Identify which cell holds the provided text, then report its (x, y) central coordinate. 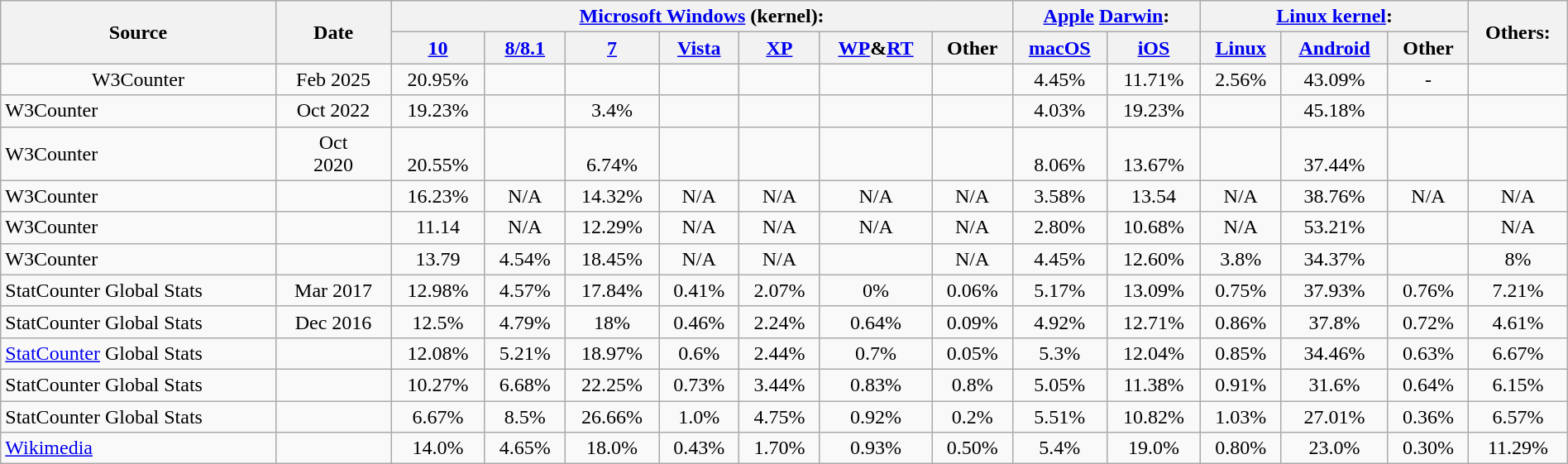
4.92% (1059, 322)
Oct2020 (333, 154)
XP (779, 48)
22.25% (612, 385)
4.75% (779, 416)
0.8% (973, 385)
0.73% (700, 385)
18.97% (612, 353)
12.04% (1153, 353)
Source (138, 32)
37.93% (1335, 290)
11.14 (438, 227)
18.0% (612, 448)
0.80% (1241, 448)
12.5% (438, 322)
0.43% (700, 448)
6.57% (1518, 416)
1.70% (779, 448)
0.92% (876, 416)
0.6% (700, 353)
19.0% (1153, 448)
5.3% (1059, 353)
0.75% (1241, 290)
iOS (1153, 48)
34.37% (1335, 259)
18% (612, 322)
Wikimedia (138, 448)
Vista (700, 48)
34.46% (1335, 353)
8.06% (1059, 154)
0.06% (973, 290)
5.51% (1059, 416)
20.95% (438, 79)
2.44% (779, 353)
4.65% (524, 448)
43.09% (1335, 79)
14.0% (438, 448)
20.55% (438, 154)
7.21% (1518, 290)
4.57% (524, 290)
0.93% (876, 448)
8.5% (524, 416)
1.03% (1241, 416)
0.83% (876, 385)
13.79 (438, 259)
Mar 2017 (333, 290)
1.0% (700, 416)
10.68% (1153, 227)
31.6% (1335, 385)
0.30% (1427, 448)
4.03% (1059, 111)
Linux kernel: (1335, 17)
5.4% (1059, 448)
38.76% (1335, 196)
0.72% (1427, 322)
12.08% (438, 353)
12.29% (612, 227)
17.84% (612, 290)
11.38% (1153, 385)
16.23% (438, 196)
2.24% (779, 322)
Microsoft Windows (kernel): (701, 17)
4.61% (1518, 322)
0.46% (700, 322)
2.56% (1241, 79)
Android (1335, 48)
27.01% (1335, 416)
12.60% (1153, 259)
Apple Darwin: (1107, 17)
6.68% (524, 385)
10 (438, 48)
0.63% (1427, 353)
14.32% (612, 196)
23.0% (1335, 448)
3.8% (1241, 259)
10.27% (438, 385)
12.71% (1153, 322)
Linux (1241, 48)
0.36% (1427, 416)
10.82% (1153, 416)
53.21% (1335, 227)
0.41% (700, 290)
11.29% (1518, 448)
0.91% (1241, 385)
12.98% (438, 290)
4.79% (524, 322)
11.71% (1153, 79)
37.44% (1335, 154)
Oct 2022 (333, 111)
7 (612, 48)
0.7% (876, 353)
0.85% (1241, 353)
8% (1518, 259)
0.09% (973, 322)
Feb 2025 (333, 79)
0.2% (973, 416)
0.86% (1241, 322)
13.54 (1153, 196)
3.58% (1059, 196)
macOS (1059, 48)
45.18% (1335, 111)
5.17% (1059, 290)
37.8% (1335, 322)
Dec 2016 (333, 322)
13.09% (1153, 290)
26.66% (612, 416)
0.05% (973, 353)
4.54% (524, 259)
5.05% (1059, 385)
2.80% (1059, 227)
0.50% (973, 448)
13.67% (1153, 154)
0% (876, 290)
- (1427, 79)
WP&RT (876, 48)
3.4% (612, 111)
2.07% (779, 290)
Others: (1518, 32)
Date (333, 32)
5.21% (524, 353)
6.74% (612, 154)
3.44% (779, 385)
0.76% (1427, 290)
6.15% (1518, 385)
8/8.1 (524, 48)
18.45% (612, 259)
